Capture the cell that displays the provided text and extract its (X, Y) central coordinate. 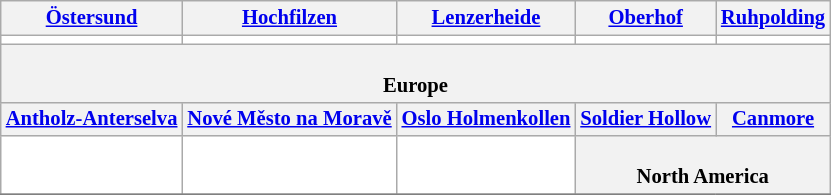
North America (702, 165)
Antholz-Anterselva (92, 119)
Oslo Holmenkollen (486, 119)
Ruhpolding (773, 17)
Canmore (773, 119)
Nové Město na Moravě (289, 119)
Hochfilzen (289, 17)
Soldier Hollow (646, 119)
Lenzerheide (486, 17)
Europe (416, 73)
Oberhof (646, 17)
Östersund (92, 17)
